Search for the cell housing the specified text and yield its (X, Y) center coordinate. 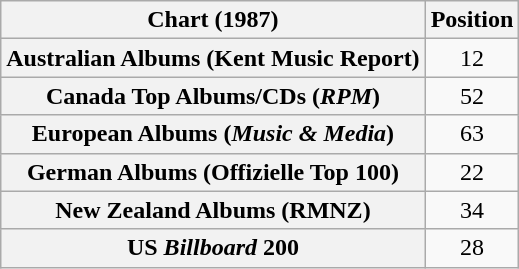
Chart (1987) (213, 20)
22 (472, 172)
New Zealand Albums (RMNZ) (213, 210)
63 (472, 134)
US Billboard 200 (213, 248)
12 (472, 58)
German Albums (Offizielle Top 100) (213, 172)
Position (472, 20)
52 (472, 96)
European Albums (Music & Media) (213, 134)
34 (472, 210)
28 (472, 248)
Australian Albums (Kent Music Report) (213, 58)
Canada Top Albums/CDs (RPM) (213, 96)
